Locate the cell with the specified text and output its (X, Y) center coordinate. 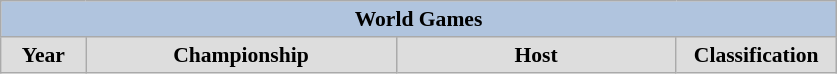
Year (44, 55)
Championship (241, 55)
Classification (756, 55)
Host (536, 55)
World Games (419, 19)
